From the cell containing the given text, extract its center point as [x, y] coordinate. 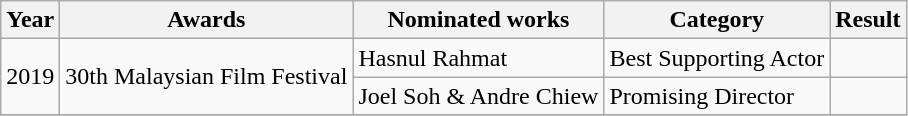
Promising Director [717, 96]
Category [717, 20]
Awards [206, 20]
Joel Soh & Andre Chiew [478, 96]
Hasnul Rahmat [478, 58]
Nominated works [478, 20]
Best Supporting Actor [717, 58]
2019 [30, 77]
Result [868, 20]
Year [30, 20]
30th Malaysian Film Festival [206, 77]
